Pinpoint the cell where the given text exists, returning its (x, y) midpoint coordinate. 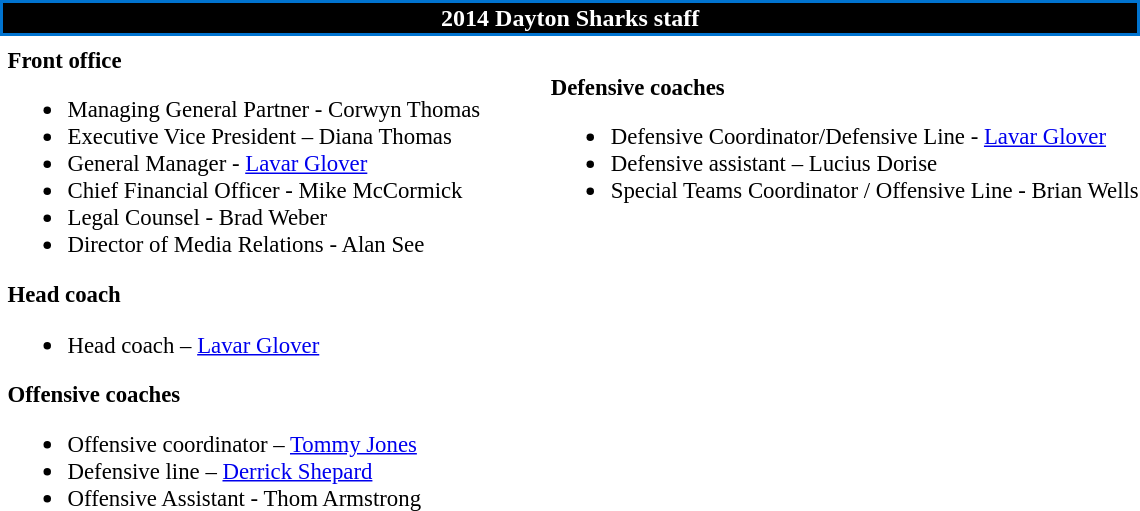
2014 Dayton Sharks staff (570, 18)
